Find where the given text appears and provide that cell's center as [x, y] coordinate. 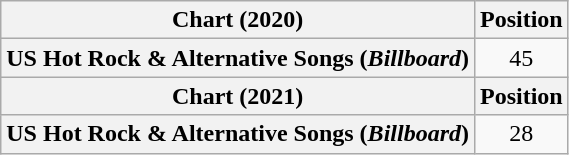
45 [521, 58]
Chart (2021) [238, 96]
Chart (2020) [238, 20]
28 [521, 134]
